For the text-containing cell, return its midpoint in (X, Y) coordinate format. 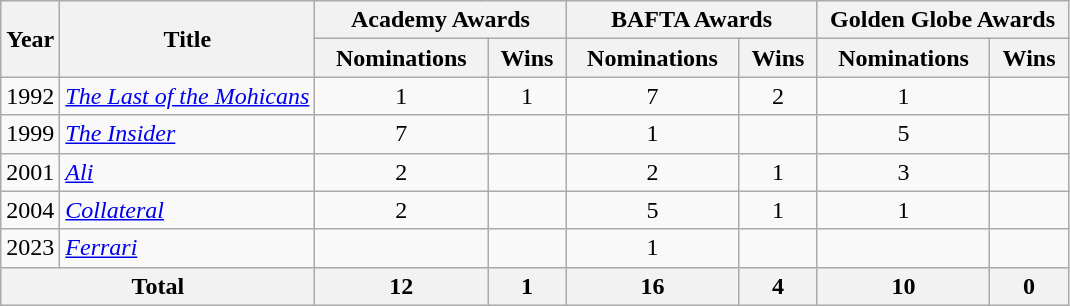
Ali (188, 172)
3 (904, 172)
Total (158, 286)
2004 (30, 210)
Golden Globe Awards (942, 20)
Title (188, 39)
16 (652, 286)
Collateral (188, 210)
4 (778, 286)
0 (1029, 286)
The Last of the Mohicans (188, 96)
10 (904, 286)
12 (402, 286)
BAFTA Awards (692, 20)
Ferrari (188, 248)
Year (30, 39)
1999 (30, 134)
1992 (30, 96)
2023 (30, 248)
Academy Awards (440, 20)
The Insider (188, 134)
2001 (30, 172)
